Identify which cell holds the provided text, then report its [x, y] central coordinate. 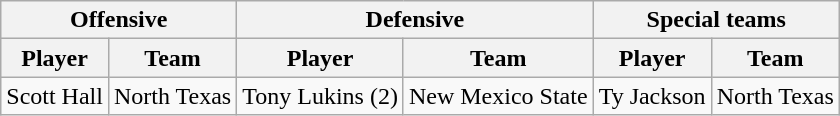
Offensive [119, 20]
Defensive [415, 20]
Scott Hall [55, 96]
New Mexico State [498, 96]
Special teams [716, 20]
Tony Lukins (2) [320, 96]
Ty Jackson [652, 96]
